Capture the cell that displays the provided text and extract its (x, y) central coordinate. 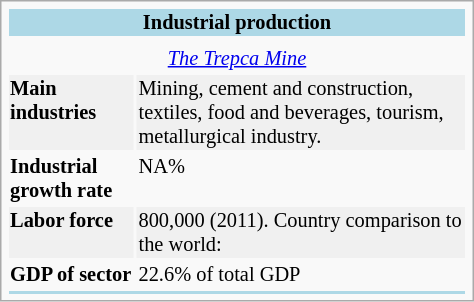
Mining, cement and construction, textiles, food and beverages, tourism, metallurgical industry. (301, 112)
NA% (301, 178)
Industrial production (238, 22)
Industrial growth rate (72, 178)
Labor force (72, 232)
22.6% of total GDP (301, 274)
800,000 (2011). Country comparison to the world: (301, 232)
GDP of sector (72, 274)
The Trepca Mine (238, 58)
Main industries (72, 112)
